From the cell containing the given text, extract its center point as [x, y] coordinate. 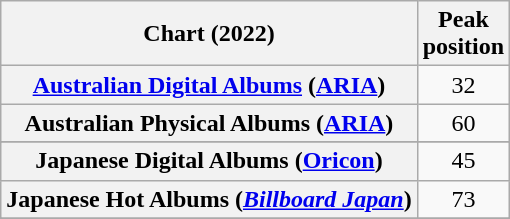
73 [463, 199]
Australian Physical Albums (ARIA) [209, 123]
Chart (2022) [209, 34]
45 [463, 161]
Japanese Digital Albums (Oricon) [209, 161]
32 [463, 85]
Australian Digital Albums (ARIA) [209, 85]
Peakposition [463, 34]
Japanese Hot Albums (Billboard Japan) [209, 199]
60 [463, 123]
